Return (X, Y) of the center of cell containing provided text 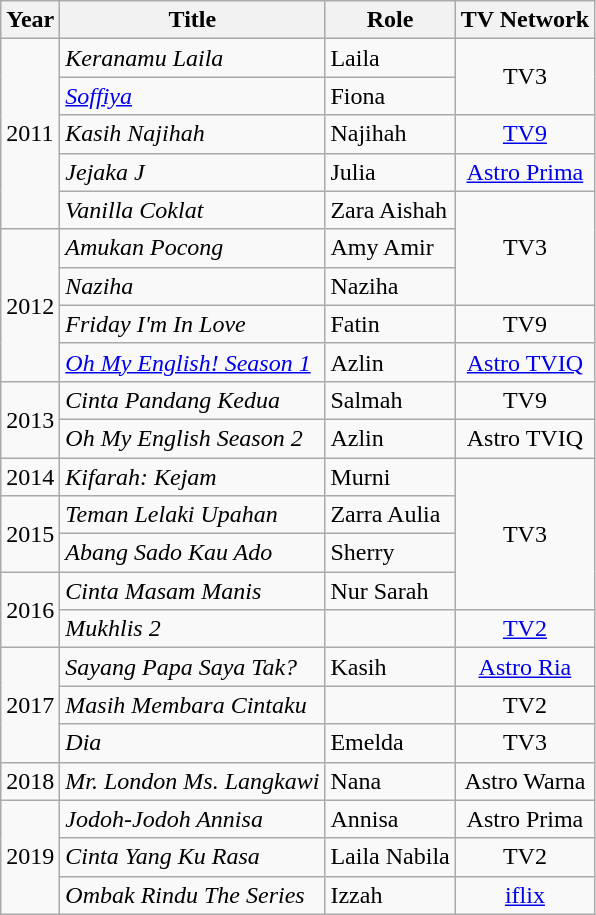
Jejaka J (192, 172)
2014 (30, 477)
2013 (30, 419)
Mr. London Ms. Langkawi (192, 781)
Oh My English Season 2 (192, 438)
2012 (30, 305)
Izzah (390, 895)
iflix (524, 895)
Sherry (390, 553)
Friday I'm In Love (192, 324)
Dia (192, 743)
Najihah (390, 134)
Sayang Papa Saya Tak? (192, 667)
Nur Sarah (390, 591)
Abang Sado Kau Ado (192, 553)
Fatin (390, 324)
Vanilla Coklat (192, 210)
Julia (390, 172)
TV Network (524, 20)
2019 (30, 857)
2018 (30, 781)
Kifarah: Kejam (192, 477)
Title (192, 20)
Zara Aishah (390, 210)
Teman Lelaki Upahan (192, 515)
Role (390, 20)
Salmah (390, 400)
Keranamu Laila (192, 58)
Amukan Pocong (192, 248)
2017 (30, 705)
Nana (390, 781)
Zarra Aulia (390, 515)
Astro Ria (524, 667)
Kasih Najihah (192, 134)
Emelda (390, 743)
Jodoh-Jodoh Annisa (192, 819)
Cinta Yang Ku Rasa (192, 857)
Cinta Masam Manis (192, 591)
Astro Warna (524, 781)
Ombak Rindu The Series (192, 895)
Oh My English! Season 1 (192, 362)
Laila (390, 58)
Soffiya (192, 96)
Fiona (390, 96)
Annisa (390, 819)
Cinta Pandang Kedua (192, 400)
Kasih (390, 667)
Masih Membara Cintaku (192, 705)
Amy Amir (390, 248)
2016 (30, 610)
Year (30, 20)
Laila Nabila (390, 857)
Murni (390, 477)
2015 (30, 534)
2011 (30, 134)
Mukhlis 2 (192, 629)
